Detect which cell encompasses the target text, then output its (x, y) center coordinate. 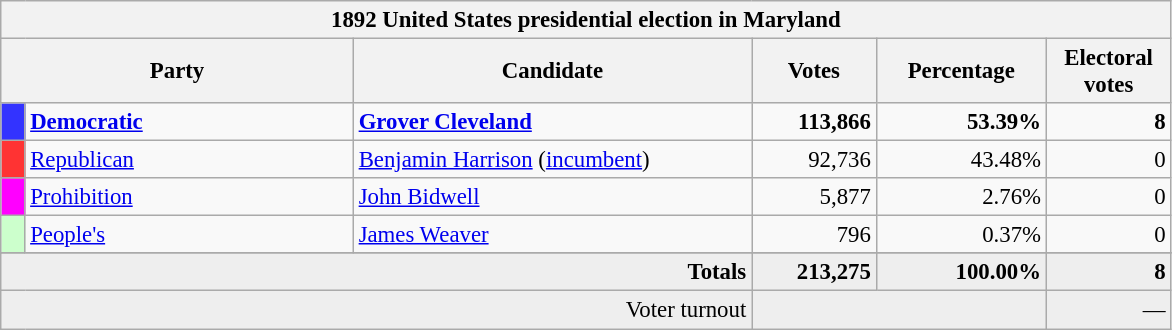
213,275 (814, 273)
Percentage (961, 72)
— (1108, 310)
Republican (189, 160)
Voter turnout (376, 310)
Electoral votes (1108, 72)
Prohibition (189, 197)
Votes (814, 72)
Candidate (552, 72)
53.39% (961, 122)
Party (178, 72)
796 (814, 235)
5,877 (814, 197)
0.37% (961, 235)
2.76% (961, 197)
113,866 (814, 122)
92,736 (814, 160)
Totals (376, 273)
Democratic (189, 122)
John Bidwell (552, 197)
1892 United States presidential election in Maryland (586, 20)
Benjamin Harrison (incumbent) (552, 160)
People's (189, 235)
100.00% (961, 273)
43.48% (961, 160)
James Weaver (552, 235)
Grover Cleveland (552, 122)
